Locate the cell with the specified text and output its (x, y) center coordinate. 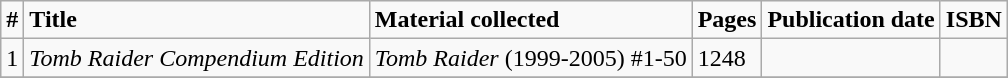
Publication date (851, 20)
1248 (727, 58)
ISBN (974, 20)
Title (197, 20)
# (12, 20)
Tomb Raider (1999-2005) #1-50 (530, 58)
Material collected (530, 20)
Tomb Raider Compendium Edition (197, 58)
1 (12, 58)
Pages (727, 20)
